Return (X, Y) of the center of cell containing provided text 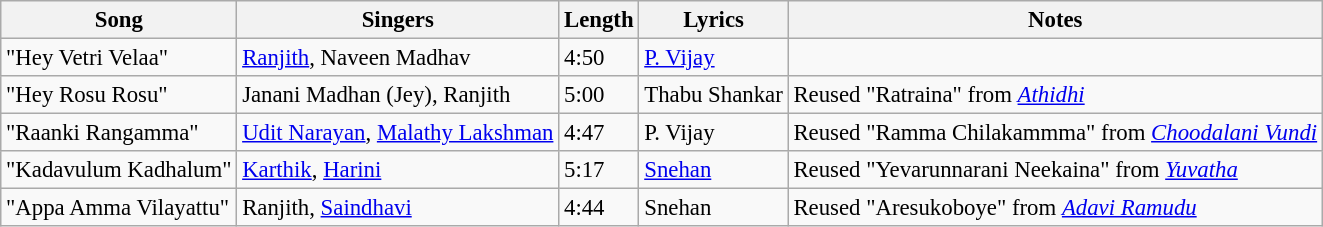
Reused "Yevarunnarani Neekaina" from Yuvatha (1055, 170)
Ranjith, Naveen Madhav (398, 58)
Karthik, Harini (398, 170)
4:44 (599, 208)
Reused "Aresukoboye" from Adavi Ramudu (1055, 208)
Notes (1055, 20)
Singers (398, 20)
5:00 (599, 95)
Ranjith, Saindhavi (398, 208)
Reused "Ratraina" from Athidhi (1055, 95)
4:47 (599, 133)
"Hey Rosu Rosu" (119, 95)
5:17 (599, 170)
Reused "Ramma Chilakammma" from Choodalani Vundi (1055, 133)
Song (119, 20)
Udit Narayan, Malathy Lakshman (398, 133)
Janani Madhan (Jey), Ranjith (398, 95)
"Appa Amma Vilayattu" (119, 208)
Thabu Shankar (714, 95)
"Raanki Rangamma" (119, 133)
4:50 (599, 58)
Lyrics (714, 20)
"Kadavulum Kadhalum" (119, 170)
Length (599, 20)
"Hey Vetri Velaa" (119, 58)
